Return the [X, Y] coordinate for the center point of the cell that contains the specified text.  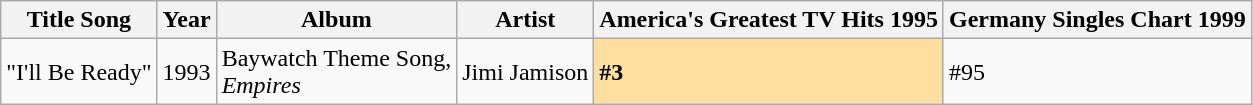
1993 [186, 72]
Germany Singles Chart 1999 [1097, 20]
Album [336, 20]
"I'll Be Ready" [79, 72]
#3 [769, 72]
Baywatch Theme Song,Empires [336, 72]
Artist [526, 20]
America's Greatest TV Hits 1995 [769, 20]
#95 [1097, 72]
Jimi Jamison [526, 72]
Year [186, 20]
Title Song [79, 20]
